Scan for the cell matching the given text and deliver its [x, y] coordinate at center. 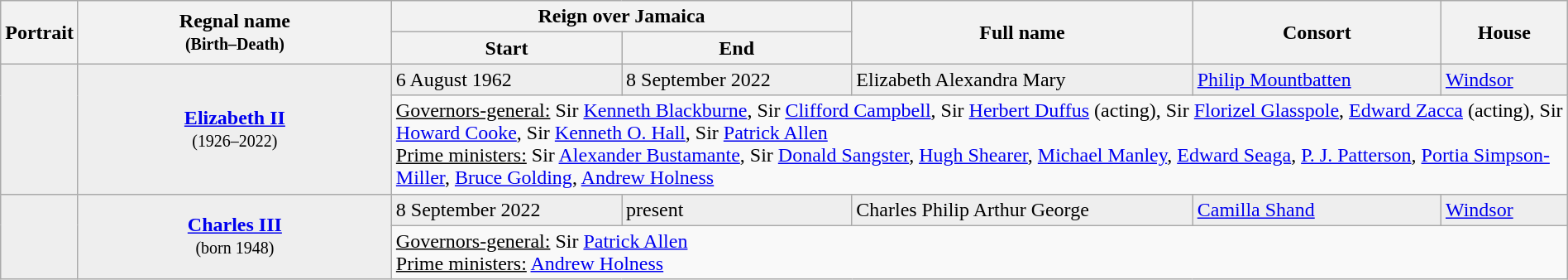
Elizabeth II(1926–2022) [235, 129]
Philip Mountbatten [1317, 80]
Full name [1022, 32]
Elizabeth Alexandra Mary [1022, 80]
Start [506, 48]
Reign over Jamaica [621, 17]
Regnal name(Birth–Death) [235, 32]
House [1503, 32]
present [737, 210]
Charles III(born 1948) [235, 237]
Camilla Shand [1317, 210]
6 August 1962 [506, 80]
Consort [1317, 32]
Portrait [40, 32]
Charles Philip Arthur George [1022, 210]
End [737, 48]
Governors-general: Sir Patrick AllenPrime ministers: Andrew Holness [979, 252]
